Search for the cell housing the specified text and yield its [x, y] center coordinate. 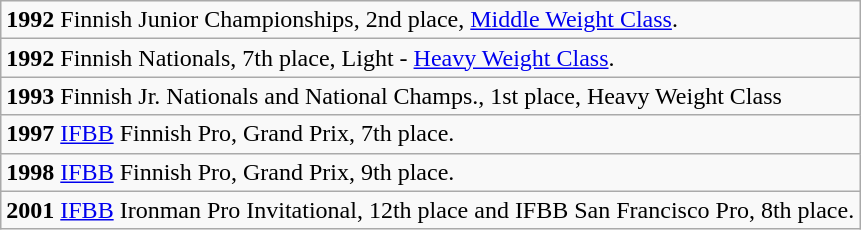
1997 IFBB Finnish Pro, Grand Prix, 7th place. [430, 134]
1992 Finnish Nationals, 7th place, Light - Heavy Weight Class. [430, 58]
1998 IFBB Finnish Pro, Grand Prix, 9th place. [430, 172]
1993 Finnish Jr. Nationals and National Champs., 1st place, Heavy Weight Class [430, 96]
2001 IFBB Ironman Pro Invitational, 12th place and IFBB San Francisco Pro, 8th place. [430, 210]
1992 Finnish Junior Championships, 2nd place, Middle Weight Class. [430, 20]
